Pinpoint the cell where the given text exists, returning its (X, Y) midpoint coordinate. 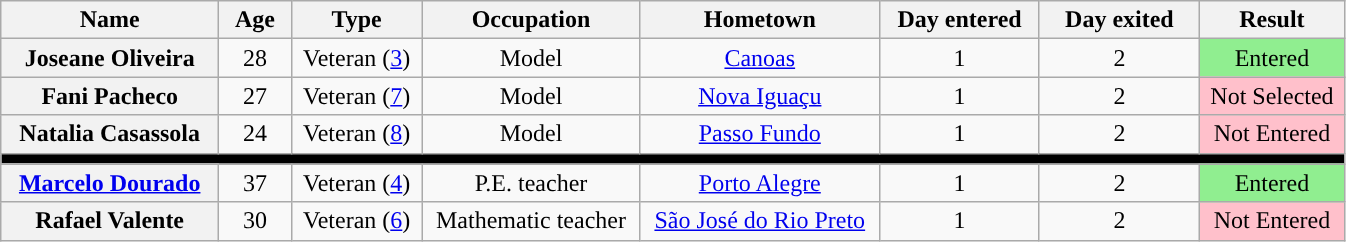
São José do Rio Preto (760, 221)
27 (256, 96)
Type (356, 20)
Name (110, 20)
Day entered (960, 20)
P.E. teacher (531, 183)
Nova Iguaçu (760, 96)
Hometown (760, 20)
Passo Fundo (760, 134)
Day exited (1119, 20)
Rafael Valente (110, 221)
Veteran (6) (356, 221)
Natalia Casassola (110, 134)
Porto Alegre (760, 183)
Veteran (4) (356, 183)
Canoas (760, 58)
Result (1272, 20)
Mathematic teacher (531, 221)
Veteran (8) (356, 134)
24 (256, 134)
Veteran (7) (356, 96)
37 (256, 183)
30 (256, 221)
Marcelo Dourado (110, 183)
Joseane Oliveira (110, 58)
Occupation (531, 20)
Not Selected (1272, 96)
Veteran (3) (356, 58)
Age (256, 20)
28 (256, 58)
Fani Pacheco (110, 96)
